Find where the given text appears and provide that cell's center as (x, y) coordinate. 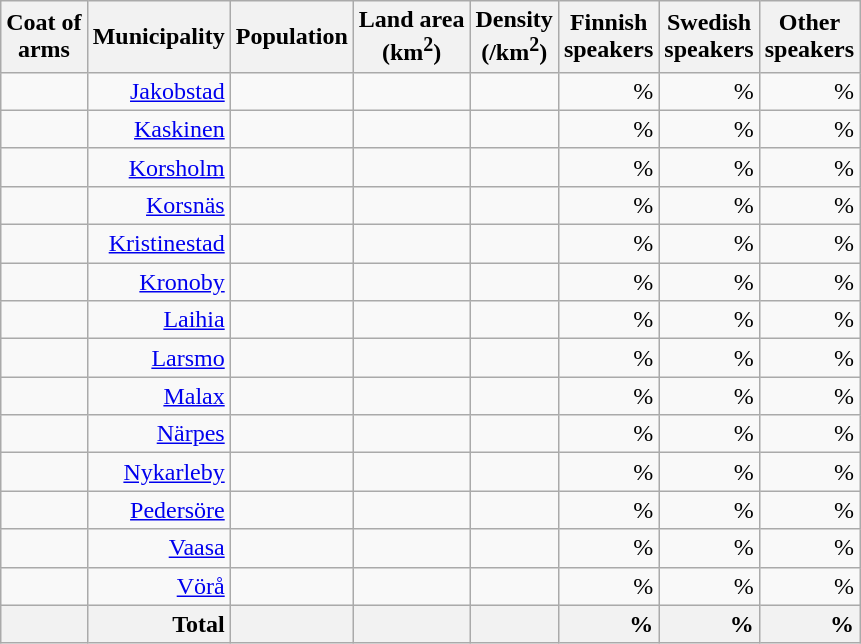
Laihia (158, 320)
Total (158, 624)
Finnishspeakers (608, 37)
Coat ofarms (44, 37)
Otherspeakers (809, 37)
Korsholm (158, 167)
Population (292, 37)
Density(/km2) (514, 37)
Larsmo (158, 358)
Närpes (158, 434)
Swedishspeakers (709, 37)
Municipality (158, 37)
Kaskinen (158, 129)
Pedersöre (158, 510)
Vaasa (158, 548)
Korsnäs (158, 205)
Kronoby (158, 282)
Land area(km2) (412, 37)
Vörå (158, 586)
Kristinestad (158, 244)
Malax (158, 396)
Jakobstad (158, 91)
Nykarleby (158, 472)
